Detect which cell encompasses the target text, then output its [X, Y] center coordinate. 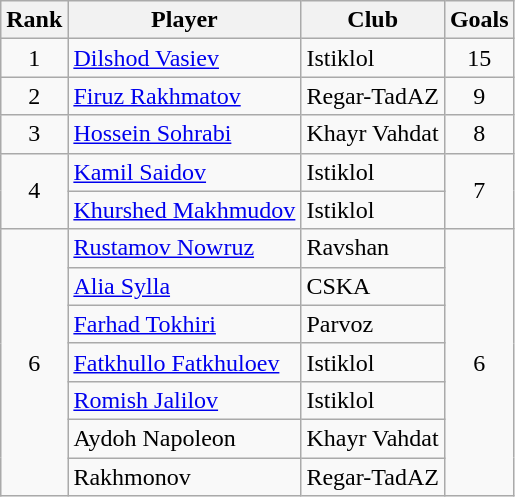
2 [34, 96]
15 [479, 58]
Alia Sylla [184, 286]
9 [479, 96]
Rustamov Nowruz [184, 248]
Fatkhullo Fatkhuloev [184, 362]
Romish Jalilov [184, 400]
Firuz Rakhmatov [184, 96]
CSKA [373, 286]
3 [34, 134]
Rank [34, 20]
Farhad Tokhiri [184, 324]
4 [34, 191]
1 [34, 58]
Aydoh Napoleon [184, 438]
Parvoz [373, 324]
Player [184, 20]
Club [373, 20]
Kamil Saidov [184, 172]
Goals [479, 20]
Hossein Sohrabi [184, 134]
8 [479, 134]
Khurshed Makhmudov [184, 210]
Ravshan [373, 248]
Dilshod Vasiev [184, 58]
Rakhmonov [184, 477]
7 [479, 191]
